Detect which cell encompasses the target text, then output its (x, y) center coordinate. 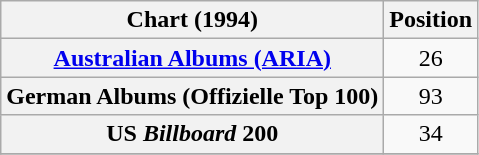
26 (431, 58)
US Billboard 200 (192, 134)
Australian Albums (ARIA) (192, 58)
93 (431, 96)
Position (431, 20)
German Albums (Offizielle Top 100) (192, 96)
34 (431, 134)
Chart (1994) (192, 20)
